Provide the (x, y) coordinate of the cell's center where the given text is located.  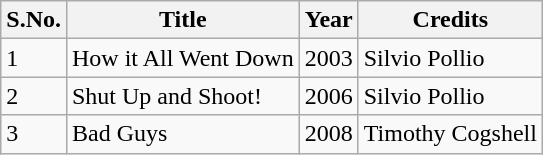
How it All Went Down (182, 58)
Year (328, 20)
2003 (328, 58)
Bad Guys (182, 134)
2006 (328, 96)
3 (34, 134)
Timothy Cogshell (450, 134)
2 (34, 96)
Credits (450, 20)
1 (34, 58)
2008 (328, 134)
Shut Up and Shoot! (182, 96)
S.No. (34, 20)
Title (182, 20)
